Identify which cell holds the provided text, then report its (x, y) central coordinate. 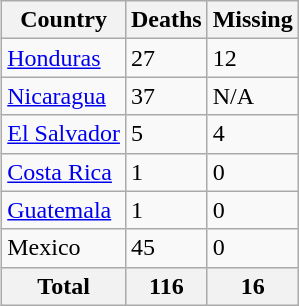
16 (252, 286)
27 (166, 58)
12 (252, 58)
Total (64, 286)
4 (252, 134)
Deaths (166, 20)
Guatemala (64, 210)
Nicaragua (64, 96)
Costa Rica (64, 172)
N/A (252, 96)
116 (166, 286)
45 (166, 248)
Mexico (64, 248)
5 (166, 134)
37 (166, 96)
Missing (252, 20)
Country (64, 20)
El Salvador (64, 134)
Honduras (64, 58)
